Extract the [x, y] coordinate from the center of the cell holding the provided text.  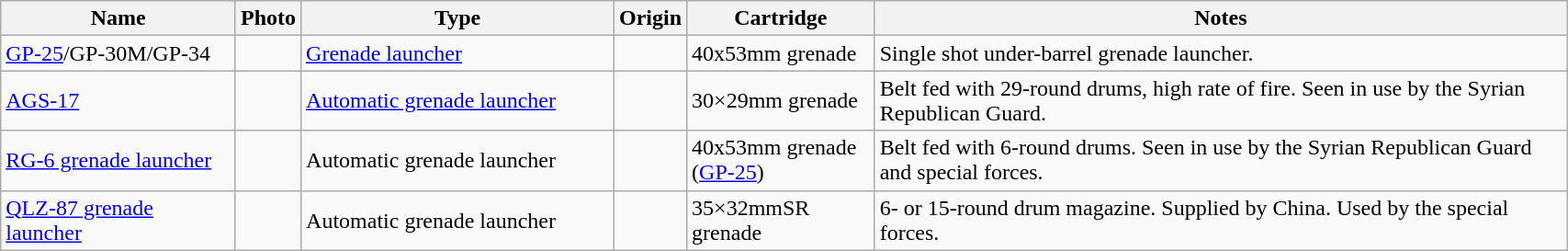
RG-6 grenade launcher [118, 160]
Origin [650, 18]
Belt fed with 6-round drums. Seen in use by the Syrian Republican Guard and special forces. [1220, 160]
40x53mm grenade [781, 53]
Grenade launcher [457, 53]
GP-25/GP-30M/GP-34 [118, 53]
Photo [268, 18]
Single shot under-barrel grenade launcher. [1220, 53]
Notes [1220, 18]
Belt fed with 29-round drums, high rate of fire. Seen in use by the Syrian Republican Guard. [1220, 101]
Type [457, 18]
AGS-17 [118, 101]
QLZ-87 grenade launcher [118, 221]
30×29mm grenade [781, 101]
Name [118, 18]
Cartridge [781, 18]
40x53mm grenade (GP-25) [781, 160]
6- or 15-round drum magazine. Supplied by China. Used by the special forces. [1220, 221]
35×32mmSR grenade [781, 221]
